Output the [X, Y] coordinate of the center of the cell containing the given text.  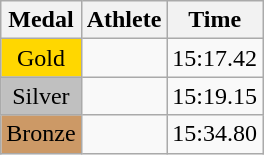
Athlete [124, 20]
15:34.80 [215, 134]
Bronze [41, 134]
15:17.42 [215, 58]
15:19.15 [215, 96]
Time [215, 20]
Medal [41, 20]
Silver [41, 96]
Gold [41, 58]
